Identify which cell holds the provided text, then report its (x, y) central coordinate. 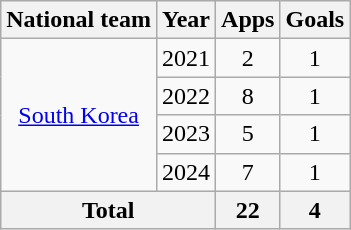
4 (315, 210)
2022 (186, 96)
2023 (186, 134)
Apps (248, 20)
Goals (315, 20)
National team (79, 20)
2 (248, 58)
7 (248, 172)
2024 (186, 172)
Year (186, 20)
22 (248, 210)
South Korea (79, 115)
2021 (186, 58)
5 (248, 134)
Total (108, 210)
8 (248, 96)
